Output the (X, Y) coordinate of the center of the cell containing the given text.  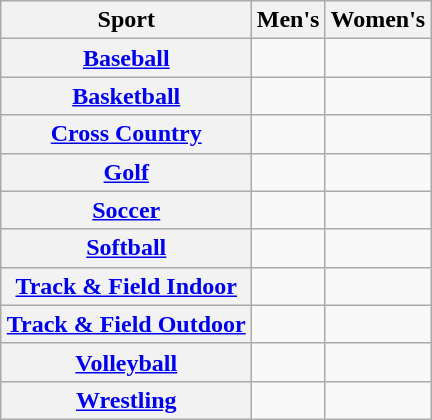
Women's (378, 20)
Cross Country (126, 134)
Sport (126, 20)
Track & Field Indoor (126, 286)
Golf (126, 172)
Wrestling (126, 400)
Men's (288, 20)
Volleyball (126, 362)
Soccer (126, 210)
Track & Field Outdoor (126, 324)
Softball (126, 248)
Basketball (126, 96)
Baseball (126, 58)
